Scan for the cell matching the given text and deliver its [x, y] coordinate at center. 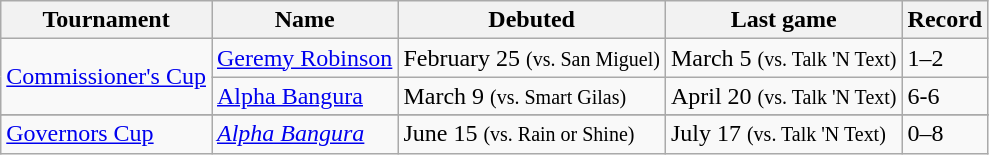
Name [305, 20]
Debuted [532, 20]
Tournament [106, 20]
Geremy Robinson [305, 58]
1–2 [945, 58]
February 25 (vs. San Miguel) [532, 58]
March 5 (vs. Talk 'N Text) [784, 58]
March 9 (vs. Smart Gilas) [532, 96]
April 20 (vs. Talk 'N Text) [784, 96]
July 17 (vs. Talk 'N Text) [784, 134]
June 15 (vs. Rain or Shine) [532, 134]
6-6 [945, 96]
Record [945, 20]
0–8 [945, 134]
Governors Cup [106, 134]
Commissioner's Cup [106, 77]
Last game [784, 20]
